From the cell containing the given text, extract its center point as (x, y) coordinate. 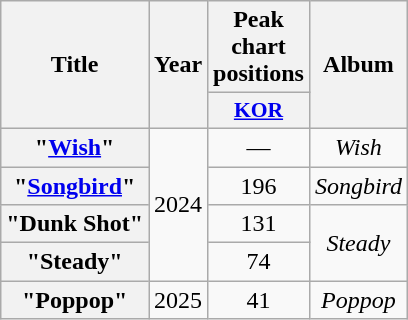
Peak chart positions (259, 47)
KOR (259, 111)
Steady (358, 243)
Year (178, 65)
"Dunk Shot" (75, 224)
Songbird (358, 185)
"Songbird" (75, 185)
"Wish" (75, 147)
Poppop (358, 300)
2024 (178, 204)
"Steady" (75, 262)
74 (259, 262)
— (259, 147)
Title (75, 65)
2025 (178, 300)
196 (259, 185)
41 (259, 300)
"Poppop" (75, 300)
Album (358, 65)
131 (259, 224)
Wish (358, 147)
